Find where the given text appears and provide that cell's center as [X, Y] coordinate. 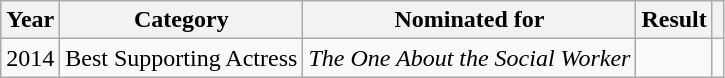
Nominated for [470, 20]
2014 [30, 58]
Category [182, 20]
Year [30, 20]
Best Supporting Actress [182, 58]
Result [674, 20]
The One About the Social Worker [470, 58]
